Provide the [X, Y] coordinate of the cell's center where the given text is located.  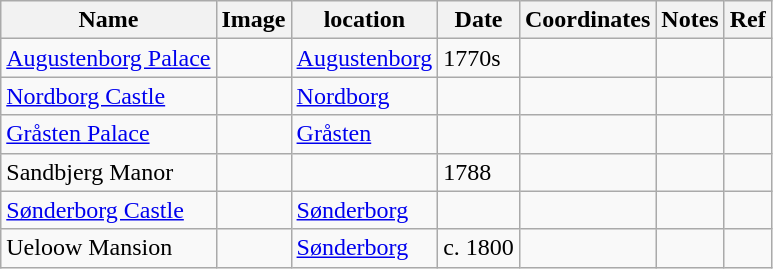
1770s [479, 58]
Sønderborg Castle [108, 210]
Gråsten Palace [108, 134]
location [364, 20]
Nordborg Castle [108, 96]
Ref [748, 20]
1788 [479, 172]
Ueloow Mansion [108, 248]
Image [254, 20]
Gråsten [364, 134]
Nordborg [364, 96]
Name [108, 20]
Sandbjerg Manor [108, 172]
Coordinates [587, 20]
Augustenborg Palace [108, 58]
Date [479, 20]
Notes [690, 20]
c. 1800 [479, 248]
Augustenborg [364, 58]
